Locate the cell with the specified text and output its (X, Y) center coordinate. 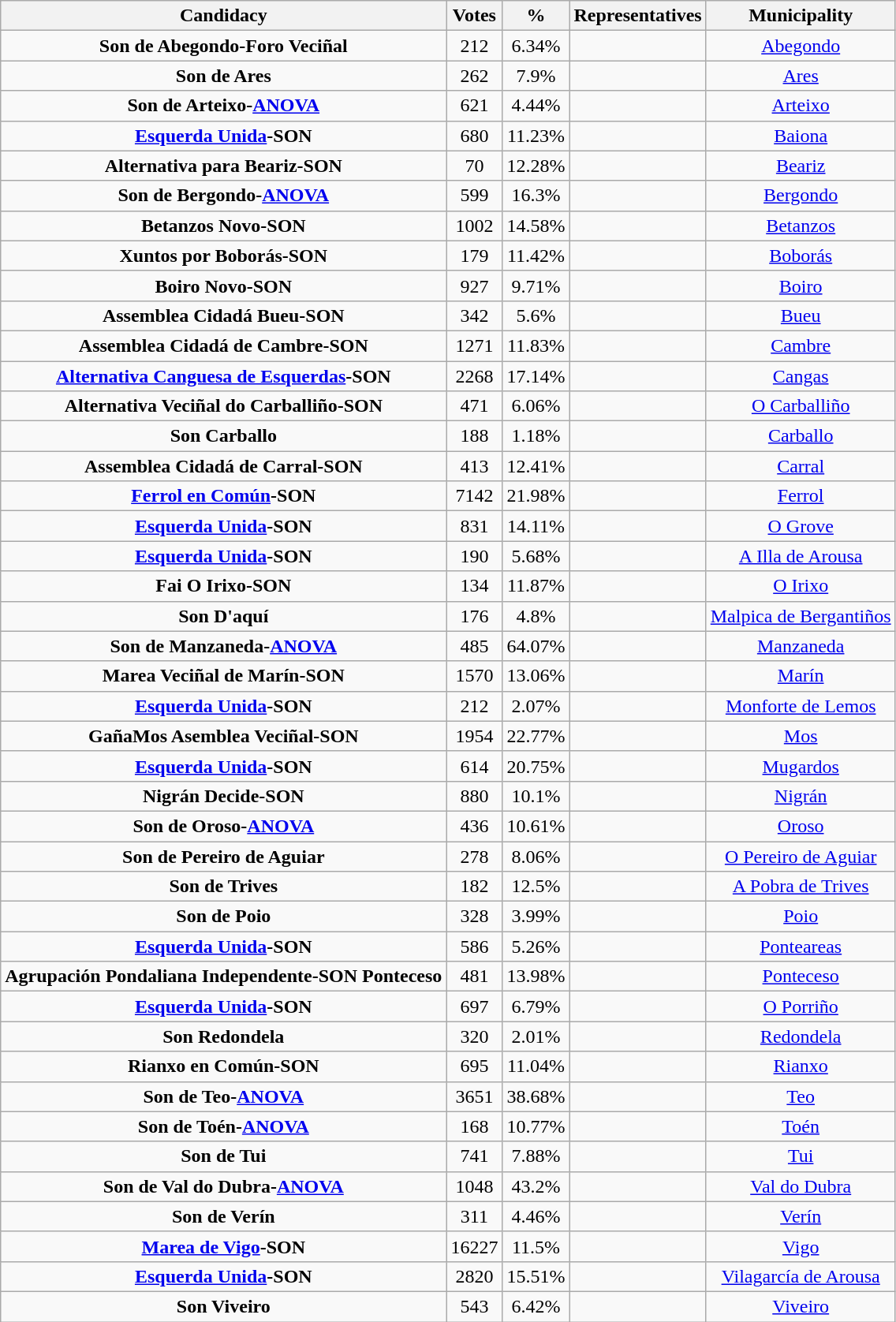
190 (475, 556)
543 (475, 1306)
Baiona (801, 136)
Ferrol en Común-SON (224, 496)
188 (475, 436)
311 (475, 1216)
Alternativa Veciñal do Carballiño-SON (224, 406)
168 (475, 1126)
Son Redondela (224, 1036)
14.11% (536, 526)
1.18% (536, 436)
Cambre (801, 345)
1002 (475, 226)
Oroso (801, 826)
Nigrán (801, 796)
927 (475, 286)
8.06% (536, 856)
Votes (475, 16)
Son de Teo-ANOVA (224, 1096)
A Illa de Arousa (801, 556)
436 (475, 826)
Abegondo (801, 46)
Bueu (801, 316)
6.34% (536, 46)
Tui (801, 1156)
12.41% (536, 466)
Son de Poio (224, 917)
43.2% (536, 1186)
Ponteareas (801, 947)
Manzaneda (801, 646)
1271 (475, 345)
695 (475, 1066)
2820 (475, 1276)
Son de Ares (224, 76)
Toén (801, 1126)
O Grove (801, 526)
Son Carballo (224, 436)
11.04% (536, 1066)
Boiro (801, 286)
Assemblea Cidadá de Cambre-SON (224, 345)
741 (475, 1156)
Beariz (801, 166)
614 (475, 766)
16227 (475, 1246)
16.3% (536, 196)
Rianxo en Común-SON (224, 1066)
A Pobra de Trives (801, 887)
6.42% (536, 1306)
880 (475, 796)
586 (475, 947)
Son de Toén-ANOVA (224, 1126)
7142 (475, 496)
481 (475, 977)
5.6% (536, 316)
70 (475, 166)
9.71% (536, 286)
11.42% (536, 256)
Vilagarcía de Arousa (801, 1276)
599 (475, 196)
Candidacy (224, 16)
O Irixo (801, 586)
Son de Pereiro de Aguiar (224, 856)
Assemblea Cidadá Bueu-SON (224, 316)
13.06% (536, 676)
621 (475, 106)
3.99% (536, 917)
5.26% (536, 947)
Son de Verín (224, 1216)
5.68% (536, 556)
1954 (475, 736)
3651 (475, 1096)
15.51% (536, 1276)
Marea Veciñal de Marín-SON (224, 676)
262 (475, 76)
176 (475, 616)
10.61% (536, 826)
680 (475, 136)
6.06% (536, 406)
11.23% (536, 136)
Val do Dubra (801, 1186)
Redondela (801, 1036)
471 (475, 406)
Mugardos (801, 766)
Son de Bergondo-ANOVA (224, 196)
Alternativa Canguesa de Esquerdas-SON (224, 376)
20.75% (536, 766)
Assemblea Cidadá de Carral-SON (224, 466)
10.1% (536, 796)
11.87% (536, 586)
Monforte de Lemos (801, 706)
O Pereiro de Aguiar (801, 856)
13.98% (536, 977)
Betanzos Novo-SON (224, 226)
Teo (801, 1096)
Viveiro (801, 1306)
Marín (801, 676)
O Porriño (801, 1006)
Poio (801, 917)
22.77% (536, 736)
Son de Arteixo-ANOVA (224, 106)
7.9% (536, 76)
Son de Val do Dubra-ANOVA (224, 1186)
2268 (475, 376)
485 (475, 646)
64.07% (536, 646)
Representatives (637, 16)
Son de Abegondo-Foro Veciñal (224, 46)
328 (475, 917)
% (536, 16)
4.44% (536, 106)
Municipality (801, 16)
Son Viveiro (224, 1306)
2.01% (536, 1036)
Arteixo (801, 106)
4.46% (536, 1216)
1570 (475, 676)
278 (475, 856)
Son D'aquí (224, 616)
342 (475, 316)
Betanzos (801, 226)
Son de Oroso-ANOVA (224, 826)
11.5% (536, 1246)
Mos (801, 736)
320 (475, 1036)
Nigrán Decide-SON (224, 796)
697 (475, 1006)
1048 (475, 1186)
Marea de Vigo-SON (224, 1246)
11.83% (536, 345)
O Carballiño (801, 406)
Verín (801, 1216)
Agrupación Pondaliana Independente-SON Ponteceso (224, 977)
Boiro Novo-SON (224, 286)
831 (475, 526)
Ares (801, 76)
Malpica de Bergantiños (801, 616)
Fai O Irixo-SON (224, 586)
4.8% (536, 616)
Carballo (801, 436)
Carral (801, 466)
179 (475, 256)
10.77% (536, 1126)
17.14% (536, 376)
14.58% (536, 226)
Son de Manzaneda-ANOVA (224, 646)
6.79% (536, 1006)
Xuntos por Boborás-SON (224, 256)
Son de Tui (224, 1156)
Rianxo (801, 1066)
413 (475, 466)
Son de Trives (224, 887)
21.98% (536, 496)
12.5% (536, 887)
Cangas (801, 376)
38.68% (536, 1096)
Ferrol (801, 496)
134 (475, 586)
Ponteceso (801, 977)
Bergondo (801, 196)
Vigo (801, 1246)
GañaMos Asemblea Veciñal-SON (224, 736)
182 (475, 887)
12.28% (536, 166)
7.88% (536, 1156)
Alternativa para Beariz-SON (224, 166)
Boborás (801, 256)
2.07% (536, 706)
